Return [x, y] of the center of cell containing provided text 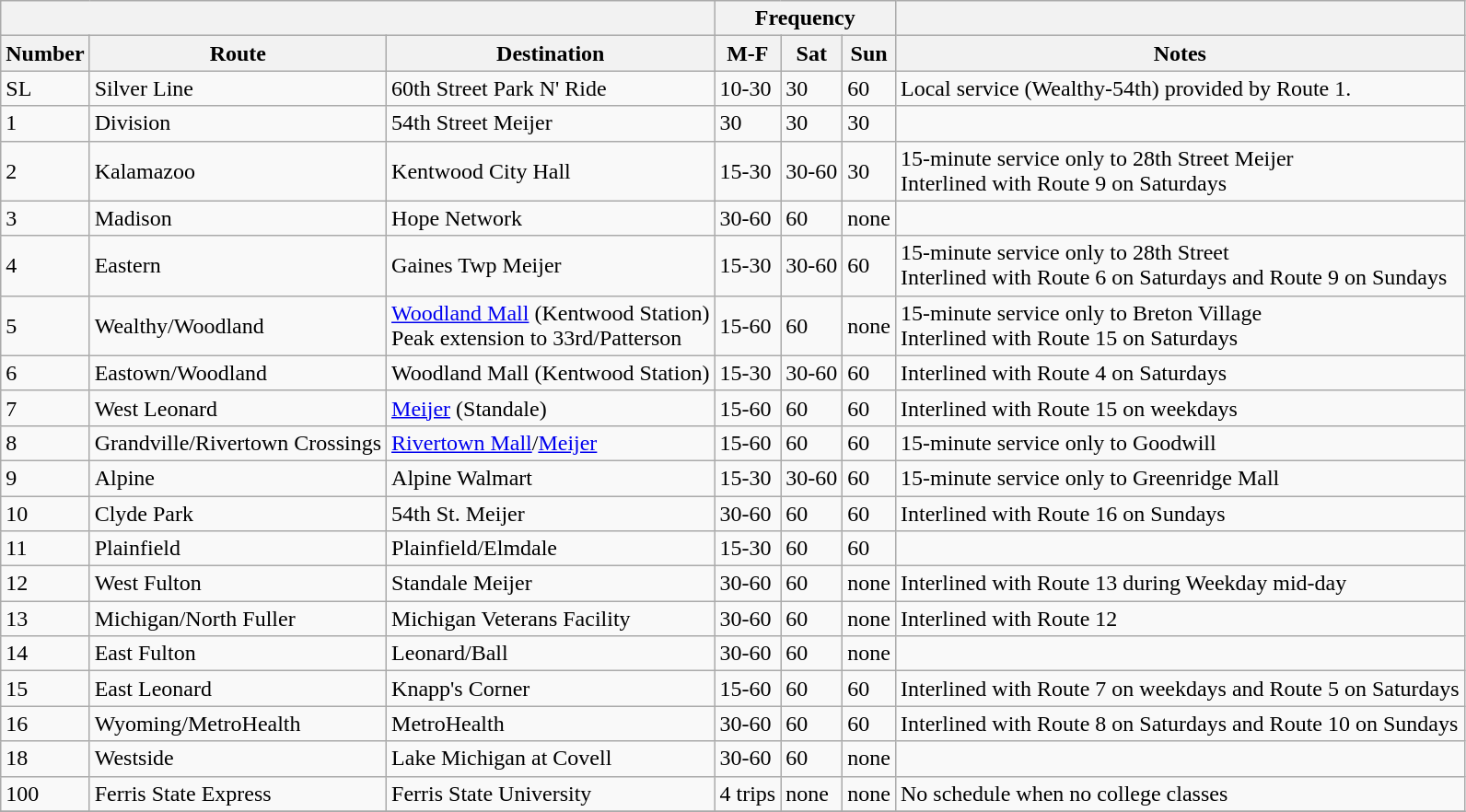
Alpine [238, 478]
No schedule when no college classes [1180, 794]
54th St. Meijer [551, 513]
1 [45, 123]
Wealthy/Woodland [238, 326]
Knapp's Corner [551, 689]
Sun [869, 53]
M-F [748, 53]
12 [45, 584]
Woodland Mall (Kentwood Station) [551, 373]
Silver Line [238, 88]
5 [45, 326]
Interlined with Route 7 on weekdays and Route 5 on Saturdays [1180, 689]
Plainfield [238, 549]
Kalamazoo [238, 171]
Eastown/Woodland [238, 373]
Interlined with Route 16 on Sundays [1180, 513]
15-minute service only to Greenridge Mall [1180, 478]
Alpine Walmart [551, 478]
East Leonard [238, 689]
Division [238, 123]
Sat [812, 53]
Hope Network [551, 218]
3 [45, 218]
Plainfield/Elmdale [551, 549]
11 [45, 549]
13 [45, 619]
Clyde Park [238, 513]
Wyoming/MetroHealth [238, 724]
10-30 [748, 88]
West Leonard [238, 408]
Rivertown Mall/Meijer [551, 443]
7 [45, 408]
16 [45, 724]
Ferris State University [551, 794]
East Fulton [238, 654]
Gaines Twp Meijer [551, 265]
Interlined with Route 4 on Saturdays [1180, 373]
SL [45, 88]
4 trips [748, 794]
15-minute service only to Goodwill [1180, 443]
Michigan/North Fuller [238, 619]
Eastern [238, 265]
8 [45, 443]
Interlined with Route 15 on weekdays [1180, 408]
100 [45, 794]
Frequency [805, 18]
9 [45, 478]
15-minute service only to 28th StreetInterlined with Route 6 on Saturdays and Route 9 on Sundays [1180, 265]
Woodland Mall (Kentwood Station)Peak extension to 33rd/Patterson [551, 326]
2 [45, 171]
Madison [238, 218]
Ferris State Express [238, 794]
West Fulton [238, 584]
Meijer (Standale) [551, 408]
18 [45, 759]
Notes [1180, 53]
Michigan Veterans Facility [551, 619]
15-minute service only to 28th Street MeijerInterlined with Route 9 on Saturdays [1180, 171]
60th Street Park N' Ride [551, 88]
Destination [551, 53]
Local service (Wealthy-54th) provided by Route 1. [1180, 88]
15 [45, 689]
Interlined with Route 13 during Weekday mid-day [1180, 584]
15-minute service only to Breton VillageInterlined with Route 15 on Saturdays [1180, 326]
Westside [238, 759]
Grandville/Rivertown Crossings [238, 443]
Kentwood City Hall [551, 171]
Route [238, 53]
MetroHealth [551, 724]
Interlined with Route 8 on Saturdays and Route 10 on Sundays [1180, 724]
Interlined with Route 12 [1180, 619]
10 [45, 513]
54th Street Meijer [551, 123]
Leonard/Ball [551, 654]
14 [45, 654]
Number [45, 53]
4 [45, 265]
Standale Meijer [551, 584]
Lake Michigan at Covell [551, 759]
6 [45, 373]
